For the text-containing cell, return its midpoint in [X, Y] coordinate format. 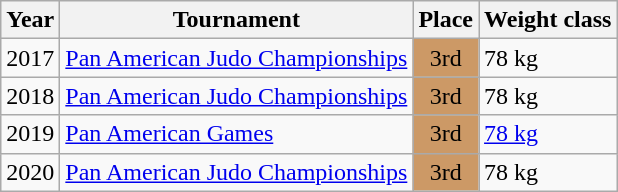
Tournament [236, 20]
2018 [30, 96]
Pan American Games [236, 134]
2020 [30, 172]
Year [30, 20]
2017 [30, 58]
Place [446, 20]
Weight class [548, 20]
2019 [30, 134]
